Provide the [x, y] coordinate of the cell's center where the given text is located.  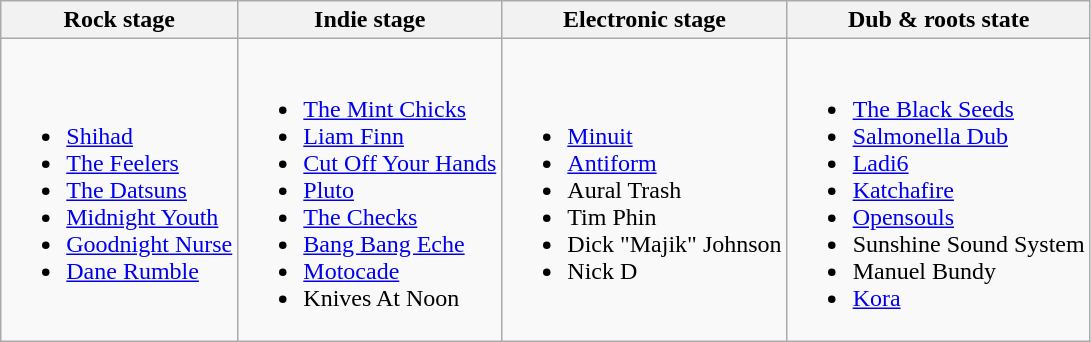
Dub & roots state [938, 20]
ShihadThe FeelersThe DatsunsMidnight YouthGoodnight NurseDane Rumble [120, 190]
MinuitAntiformAural TrashTim PhinDick "Majik" JohnsonNick D [644, 190]
The Black SeedsSalmonella DubLadi6KatchafireOpensoulsSunshine Sound SystemManuel BundyKora [938, 190]
Electronic stage [644, 20]
Indie stage [370, 20]
The Mint ChicksLiam FinnCut Off Your HandsPlutoThe ChecksBang Bang EcheMotocadeKnives At Noon [370, 190]
Rock stage [120, 20]
